Detect which cell encompasses the target text, then output its (X, Y) center coordinate. 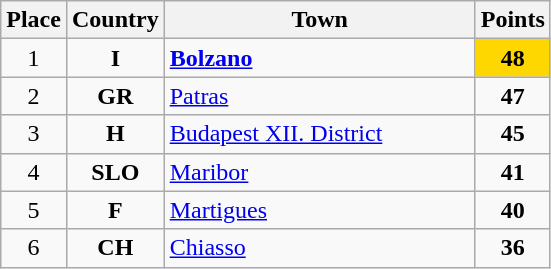
6 (34, 248)
CH (115, 248)
36 (512, 248)
Points (512, 20)
Bolzano (320, 58)
SLO (115, 172)
Chiasso (320, 248)
40 (512, 210)
Budapest XII. District (320, 134)
48 (512, 58)
H (115, 134)
Patras (320, 96)
Place (34, 20)
I (115, 58)
Martigues (320, 210)
GR (115, 96)
2 (34, 96)
Maribor (320, 172)
Town (320, 20)
47 (512, 96)
F (115, 210)
1 (34, 58)
41 (512, 172)
4 (34, 172)
45 (512, 134)
3 (34, 134)
Country (115, 20)
5 (34, 210)
